Capture the cell that displays the provided text and extract its (X, Y) central coordinate. 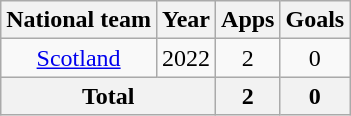
Year (186, 20)
Scotland (79, 58)
Total (108, 96)
Apps (248, 20)
Goals (315, 20)
National team (79, 20)
2022 (186, 58)
